Scan for the cell matching the given text and deliver its [X, Y] coordinate at center. 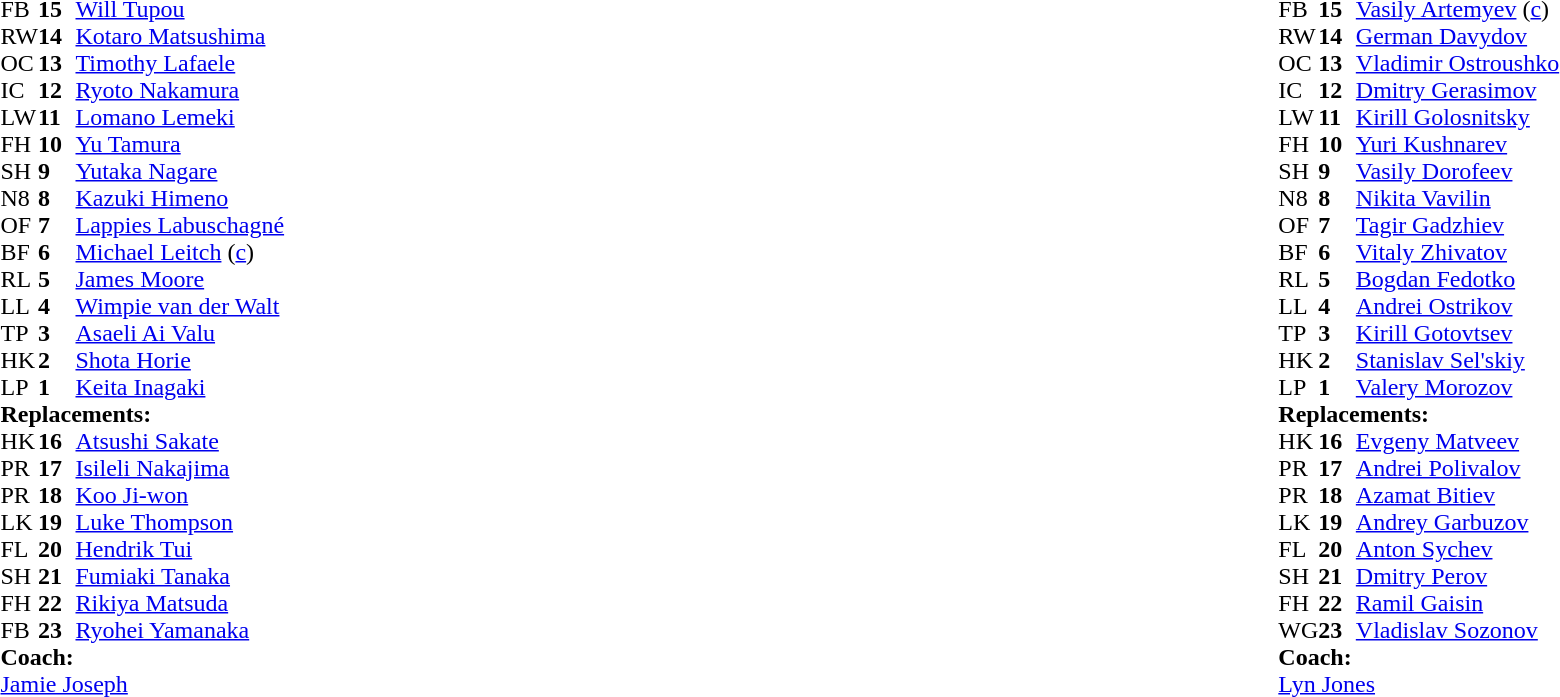
Ryoto Nakamura [180, 90]
Ramil Gaisin [1458, 604]
Atsushi Sakate [180, 442]
Bogdan Fedotko [1458, 280]
Isileli Nakajima [180, 468]
Hendrik Tui [180, 550]
Wimpie van der Walt [180, 306]
Azamat Bitiev [1458, 496]
Ryohei Yamanaka [180, 630]
Kotaro Matsushima [180, 36]
Tagir Gadzhiev [1458, 226]
Andrei Polivalov [1458, 468]
Dmitry Perov [1458, 576]
Koo Ji-won [180, 496]
WG [1298, 630]
Kirill Gotovtsev [1458, 334]
Asaeli Ai Valu [180, 334]
Shota Horie [180, 360]
Vasily Dorofeev [1458, 172]
Lyn Jones [1418, 684]
Kazuki Himeno [180, 198]
Rikiya Matsuda [180, 604]
Yu Tamura [180, 144]
Lappies Labuschagné [180, 226]
Vitaly Zhivatov [1458, 252]
Valery Morozov [1458, 388]
Stanislav Sel'skiy [1458, 360]
Jamie Joseph [142, 684]
FB [19, 630]
German Davydov [1458, 36]
Andrey Garbuzov [1458, 522]
Anton Sychev [1458, 550]
Yuri Kushnarev [1458, 144]
Andrei Ostrikov [1458, 306]
Michael Leitch (c) [180, 252]
Fumiaki Tanaka [180, 576]
Timothy Lafaele [180, 64]
Nikita Vavilin [1458, 198]
Evgeny Matveev [1458, 442]
Dmitry Gerasimov [1458, 90]
Vladimir Ostroushko [1458, 64]
Yutaka Nagare [180, 172]
Luke Thompson [180, 522]
Kirill Golosnitsky [1458, 118]
James Moore [180, 280]
Vladislav Sozonov [1458, 630]
Keita Inagaki [180, 388]
Lomano Lemeki [180, 118]
